Output the (x, y) coordinate of the center of the cell containing the given text.  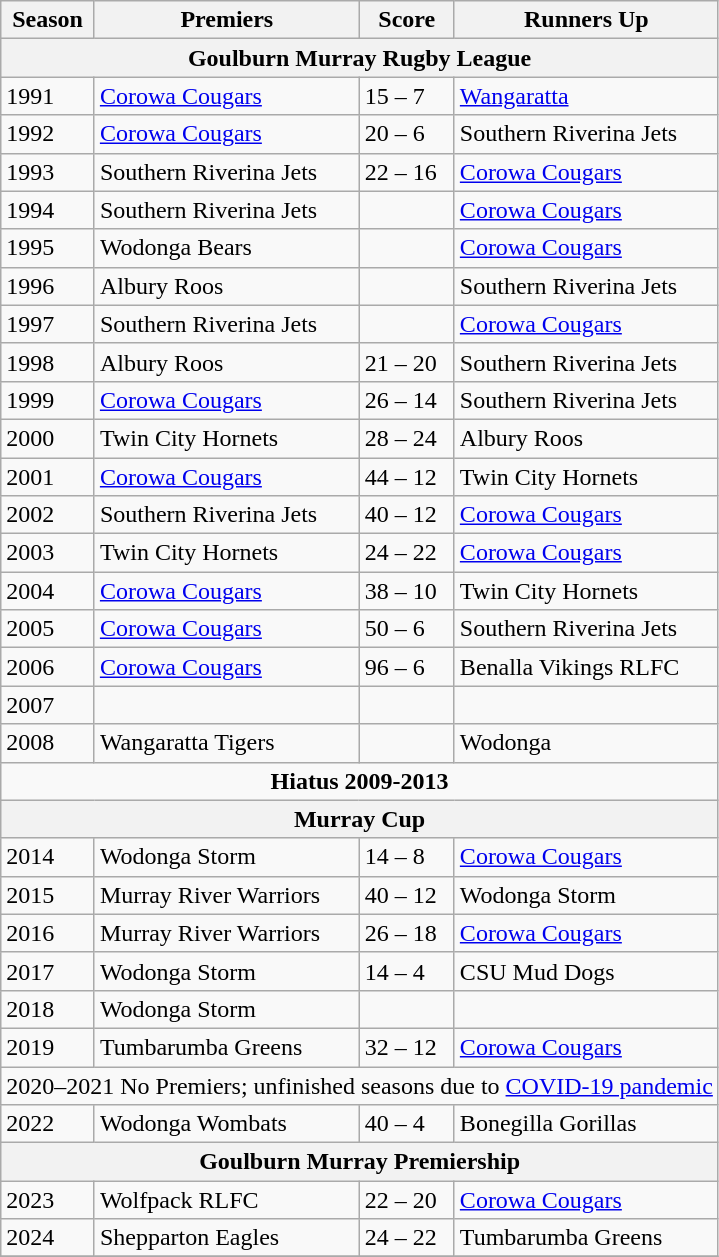
1991 (48, 96)
2016 (48, 933)
2007 (48, 705)
2023 (48, 1200)
Goulburn Murray Premiership (360, 1162)
2004 (48, 591)
20 – 6 (406, 134)
Benalla Vikings RLFC (586, 667)
Hiatus 2009-2013 (360, 781)
2000 (48, 438)
1997 (48, 324)
14 – 8 (406, 857)
40 – 4 (406, 1124)
26 – 18 (406, 933)
2005 (48, 629)
1993 (48, 172)
Shepparton Eagles (226, 1238)
2001 (48, 477)
2024 (48, 1238)
2002 (48, 515)
96 – 6 (406, 667)
Wolfpack RLFC (226, 1200)
14 – 4 (406, 971)
1994 (48, 210)
Wangaratta (586, 96)
Wodonga Wombats (226, 1124)
Premiers (226, 20)
2019 (48, 1047)
Wangaratta Tigers (226, 743)
2017 (48, 971)
Wodonga (586, 743)
50 – 6 (406, 629)
1992 (48, 134)
2003 (48, 553)
Wodonga Bears (226, 248)
2008 (48, 743)
Murray Cup (360, 819)
22 – 16 (406, 172)
2006 (48, 667)
CSU Mud Dogs (586, 971)
21 – 20 (406, 362)
Runners Up (586, 20)
2020–2021 No Premiers; unfinished seasons due to COVID-19 pandemic (360, 1085)
44 – 12 (406, 477)
1996 (48, 286)
22 – 20 (406, 1200)
26 – 14 (406, 400)
38 – 10 (406, 591)
2022 (48, 1124)
1995 (48, 248)
28 – 24 (406, 438)
15 – 7 (406, 96)
Bonegilla Gorillas (586, 1124)
1999 (48, 400)
Score (406, 20)
Goulburn Murray Rugby League (360, 58)
2015 (48, 895)
2018 (48, 1009)
2014 (48, 857)
1998 (48, 362)
Season (48, 20)
32 – 12 (406, 1047)
